Scan for the cell matching the given text and deliver its (x, y) coordinate at center. 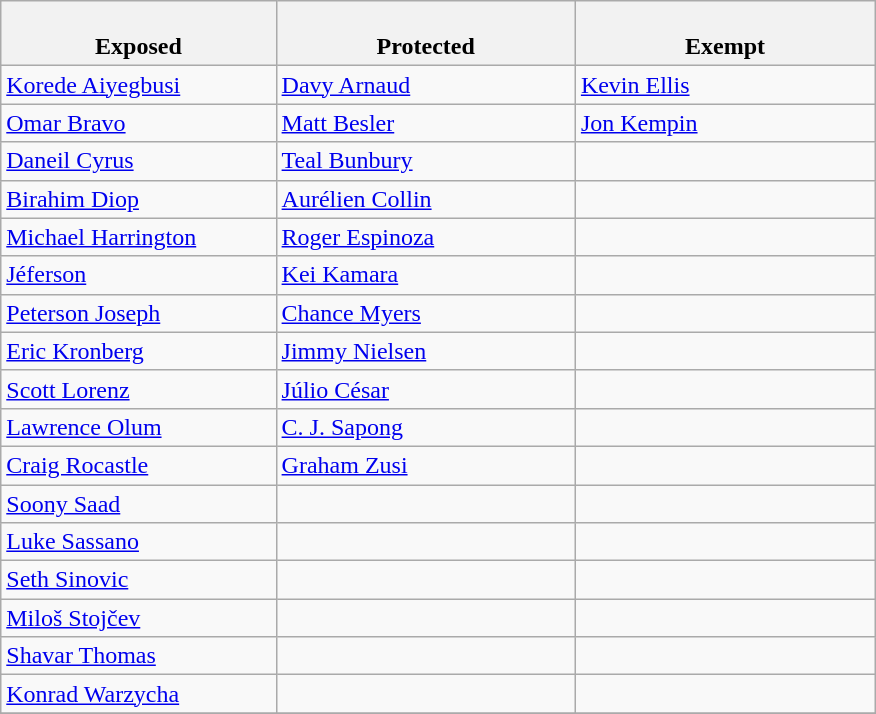
Shavar Thomas (138, 656)
Chance Myers (426, 313)
Teal Bunbury (426, 161)
Luke Sassano (138, 542)
Exposed (138, 34)
Miloš Stojčev (138, 618)
Konrad Warzycha (138, 694)
Soony Saad (138, 503)
Omar Bravo (138, 123)
Jéferson (138, 275)
C. J. Sapong (426, 427)
Lawrence Olum (138, 427)
Scott Lorenz (138, 389)
Craig Rocastle (138, 465)
Jon Kempin (724, 123)
Davy Arnaud (426, 85)
Daneil Cyrus (138, 161)
Protected (426, 34)
Birahim Diop (138, 199)
Seth Sinovic (138, 580)
Eric Kronberg (138, 351)
Kevin Ellis (724, 85)
Aurélien Collin (426, 199)
Michael Harrington (138, 237)
Júlio César (426, 389)
Jimmy Nielsen (426, 351)
Kei Kamara (426, 275)
Exempt (724, 34)
Roger Espinoza (426, 237)
Korede Aiyegbusi (138, 85)
Matt Besler (426, 123)
Graham Zusi (426, 465)
Peterson Joseph (138, 313)
